Extract the [x, y] coordinate from the center of the cell holding the provided text.  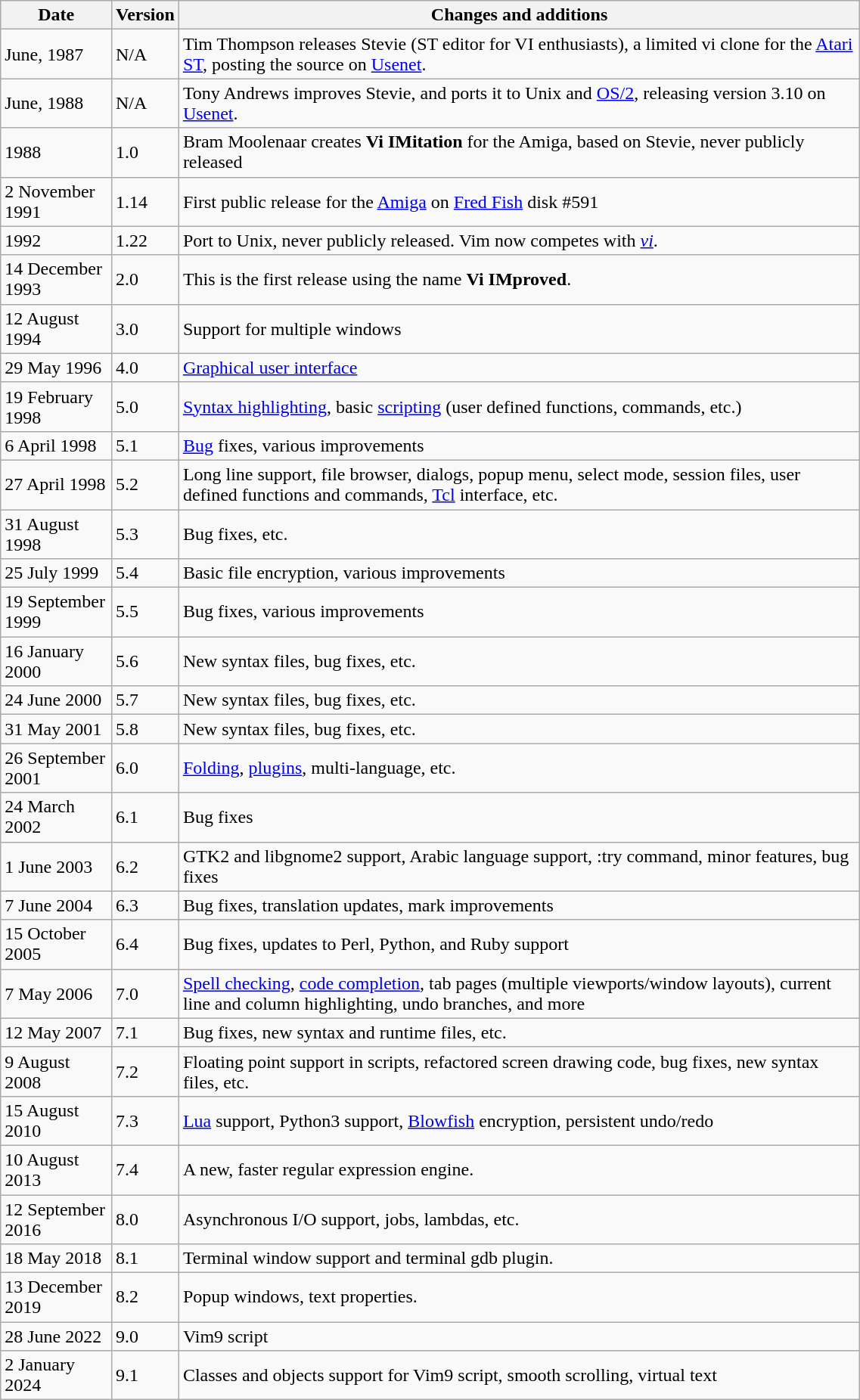
1.14 [145, 201]
6.2 [145, 867]
Long line support, file browser, dialogs, popup menu, select mode, session files, user defined functions and commands, Tcl interface, etc. [519, 484]
7 June 2004 [56, 905]
Folding, plugins, multi-language, etc. [519, 768]
Bug fixes, new syntax and runtime files, etc. [519, 1032]
5.3 [145, 534]
25 July 1999 [56, 573]
7.4 [145, 1169]
Popup windows, text properties. [519, 1298]
Bug fixes [519, 817]
Asynchronous I/O support, jobs, lambdas, etc. [519, 1219]
12 September 2016 [56, 1219]
June, 1987 [56, 54]
7 May 2006 [56, 994]
12 August 1994 [56, 328]
31 May 2001 [56, 729]
6.3 [145, 905]
5.5 [145, 613]
Syntax highlighting, basic scripting (user defined functions, commands, etc.) [519, 407]
GTK2 and libgnome2 support, Arabic language support, :try command, minor features, bug fixes [519, 867]
June, 1988 [56, 103]
Bug fixes, updates to Perl, Python, and Ruby support [519, 944]
5.6 [145, 661]
6.4 [145, 944]
5.8 [145, 729]
5.4 [145, 573]
3.0 [145, 328]
5.0 [145, 407]
Version [145, 15]
Classes and objects support for Vim9 script, smooth scrolling, virtual text [519, 1375]
19 September 1999 [56, 613]
15 October 2005 [56, 944]
Basic file encryption, various improvements [519, 573]
Vim9 script [519, 1336]
24 June 2000 [56, 700]
6.0 [145, 768]
16 January 2000 [56, 661]
Bram Moolenaar creates Vi IMitation for the Amiga, based on Stevie, never publicly released [519, 153]
8.1 [145, 1259]
7.2 [145, 1071]
9.1 [145, 1375]
This is the first release using the name Vi IMproved. [519, 280]
Lua support, Python3 support, Blowfish encryption, persistent undo/redo [519, 1121]
Terminal window support and terminal gdb plugin. [519, 1259]
Tony Andrews improves Stevie, and ports it to Unix and OS/2, releasing version 3.10 on Usenet. [519, 103]
31 August 1998 [56, 534]
12 May 2007 [56, 1032]
6.1 [145, 817]
Graphical user interface [519, 368]
1 June 2003 [56, 867]
Changes and additions [519, 15]
Spell checking, code completion, tab pages (multiple viewports/window layouts), current line and column highlighting, undo branches, and more [519, 994]
2 November 1991 [56, 201]
Port to Unix, never publicly released. Vim now competes with vi. [519, 241]
6 April 1998 [56, 445]
1992 [56, 241]
26 September 2001 [56, 768]
Floating point support in scripts, refactored screen drawing code, bug fixes, new syntax files, etc. [519, 1071]
1.22 [145, 241]
27 April 1998 [56, 484]
28 June 2022 [56, 1336]
18 May 2018 [56, 1259]
1988 [56, 153]
1.0 [145, 153]
5.1 [145, 445]
9.0 [145, 1336]
Support for multiple windows [519, 328]
10 August 2013 [56, 1169]
29 May 1996 [56, 368]
Bug fixes, translation updates, mark improvements [519, 905]
2.0 [145, 280]
24 March 2002 [56, 817]
7.1 [145, 1032]
14 December 1993 [56, 280]
8.2 [145, 1298]
5.7 [145, 700]
13 December 2019 [56, 1298]
4.0 [145, 368]
2 January 2024 [56, 1375]
Tim Thompson releases Stevie (ST editor for VI enthusiasts), a limited vi clone for the Atari ST, posting the source on Usenet. [519, 54]
A new, faster regular expression engine. [519, 1169]
Bug fixes, etc. [519, 534]
5.2 [145, 484]
7.0 [145, 994]
8.0 [145, 1219]
Date [56, 15]
15 August 2010 [56, 1121]
19 February 1998 [56, 407]
9 August 2008 [56, 1071]
First public release for the Amiga on Fred Fish disk #591 [519, 201]
7.3 [145, 1121]
